Output the [X, Y] coordinate of the center of the cell containing the given text.  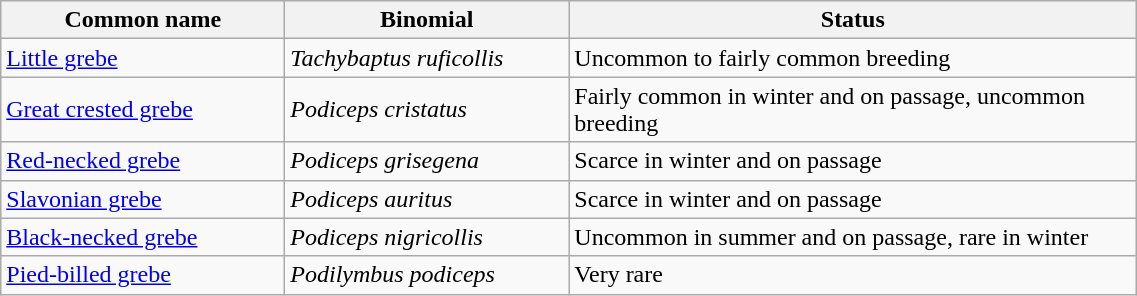
Uncommon to fairly common breeding [853, 58]
Tachybaptus ruficollis [427, 58]
Podiceps grisegena [427, 161]
Slavonian grebe [143, 199]
Podiceps nigricollis [427, 237]
Pied-billed grebe [143, 275]
Great crested grebe [143, 110]
Binomial [427, 20]
Podiceps cristatus [427, 110]
Little grebe [143, 58]
Podiceps auritus [427, 199]
Common name [143, 20]
Uncommon in summer and on passage, rare in winter [853, 237]
Red-necked grebe [143, 161]
Very rare [853, 275]
Black-necked grebe [143, 237]
Podilymbus podiceps [427, 275]
Status [853, 20]
Fairly common in winter and on passage, uncommon breeding [853, 110]
